Return (x, y) of the center of cell containing provided text 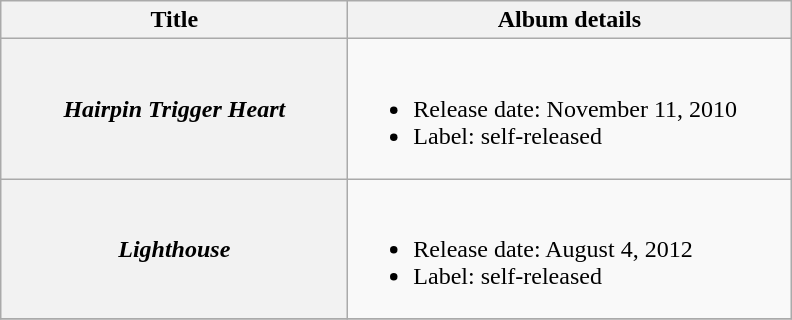
Release date: November 11, 2010Label: self-released (570, 109)
Hairpin Trigger Heart (174, 109)
Lighthouse (174, 249)
Release date: August 4, 2012Label: self-released (570, 249)
Title (174, 20)
Album details (570, 20)
